Return (x, y) of the center of cell containing provided text 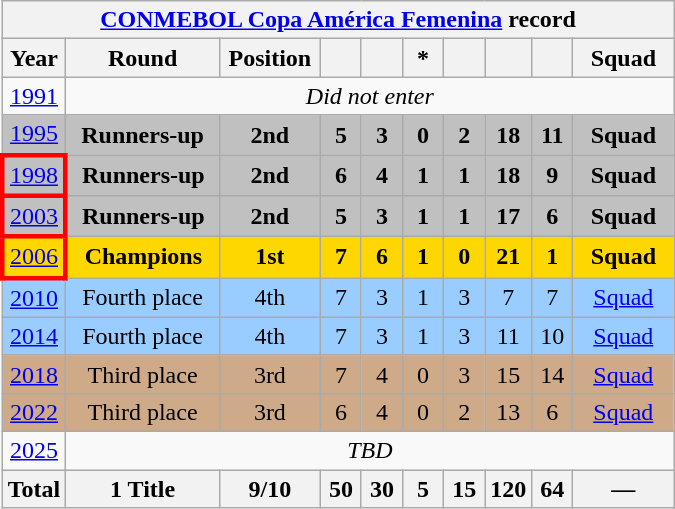
30 (382, 489)
1995 (34, 135)
14 (552, 374)
1 Title (143, 489)
2006 (34, 258)
50 (340, 489)
1991 (34, 96)
— (624, 489)
17 (508, 216)
Year (34, 58)
Position (270, 58)
2014 (34, 336)
21 (508, 258)
Champions (143, 258)
13 (508, 412)
2003 (34, 216)
2010 (34, 298)
1998 (34, 174)
2022 (34, 412)
9/10 (270, 489)
Round (143, 58)
2025 (34, 450)
9 (552, 174)
1st (270, 258)
64 (552, 489)
10 (552, 336)
Total (34, 489)
2018 (34, 374)
* (424, 58)
Did not enter (370, 96)
CONMEBOL Copa América Femenina record (338, 20)
120 (508, 489)
TBD (370, 450)
